Determine the [x, y] coordinate at the center of the cell enclosing the given text.  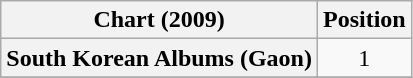
Chart (2009) [160, 20]
South Korean Albums (Gaon) [160, 58]
1 [364, 58]
Position [364, 20]
